Determine the (X, Y) coordinate at the center of the cell enclosing the given text.  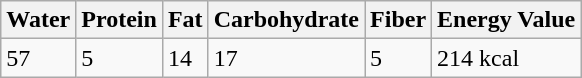
17 (286, 58)
Protein (120, 20)
Fat (185, 20)
57 (38, 58)
214 kcal (506, 58)
Fiber (398, 20)
Water (38, 20)
Energy Value (506, 20)
Carbohydrate (286, 20)
14 (185, 58)
